Pinpoint the cell where the given text exists, returning its [x, y] midpoint coordinate. 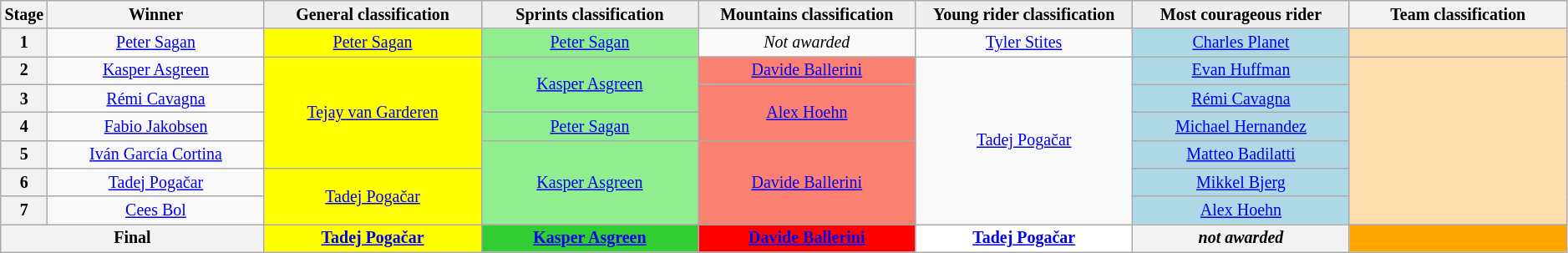
Not awarded [807, 43]
1 [24, 43]
Sprints classification [590, 15]
Young rider classification [1024, 15]
Cees Bol [155, 210]
7 [24, 210]
6 [24, 182]
Fabio Jakobsen [155, 127]
not awarded [1241, 239]
Iván García Cortina [155, 154]
Mikkel Bjerg [1241, 182]
Evan Huffman [1241, 70]
Michael Hernandez [1241, 127]
Charles Planet [1241, 43]
Matteo Badilatti [1241, 154]
General classification [373, 15]
Team classification [1458, 15]
5 [24, 154]
Tejay van Garderen [373, 113]
Tyler Stites [1024, 43]
4 [24, 127]
Final [132, 239]
Most courageous rider [1241, 15]
Stage [24, 15]
2 [24, 70]
3 [24, 99]
Mountains classification [807, 15]
Winner [155, 15]
